Determine the (X, Y) coordinate at the center of the cell enclosing the given text.  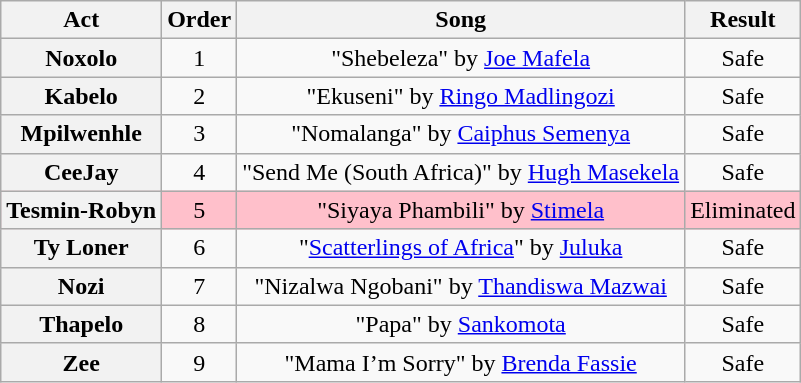
7 (200, 286)
Nozi (82, 286)
9 (200, 362)
"Nomalanga" by Caiphus Semenya (461, 134)
"Ekuseni" by Ringo Madlingozi (461, 96)
Result (743, 20)
Ty Loner (82, 248)
3 (200, 134)
Order (200, 20)
Song (461, 20)
6 (200, 248)
"Mama I’m Sorry" by Brenda Fassie (461, 362)
Act (82, 20)
Mpilwenhle (82, 134)
"Siyaya Phambili" by Stimela (461, 210)
"Nizalwa Ngobani" by Thandiswa Mazwai (461, 286)
Kabelo (82, 96)
CeeJay (82, 172)
8 (200, 324)
"Papa" by Sankomota (461, 324)
"Scatterlings of Africa" by Juluka (461, 248)
Tesmin-Robyn (82, 210)
Zee (82, 362)
"Send Me (South Africa)" by Hugh Masekela (461, 172)
Noxolo (82, 58)
Thapelo (82, 324)
2 (200, 96)
"Shebeleza" by Joe Mafela (461, 58)
1 (200, 58)
5 (200, 210)
Eliminated (743, 210)
4 (200, 172)
